Search for the cell housing the specified text and yield its (X, Y) center coordinate. 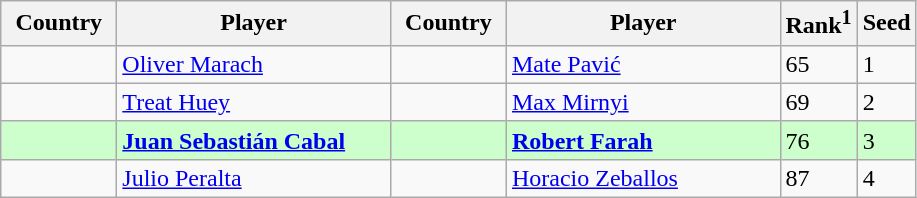
69 (818, 102)
65 (818, 64)
Oliver Marach (254, 64)
Treat Huey (254, 102)
Mate Pavić (643, 64)
4 (886, 178)
3 (886, 140)
Rank1 (818, 24)
87 (818, 178)
Juan Sebastián Cabal (254, 140)
Robert Farah (643, 140)
1 (886, 64)
76 (818, 140)
Max Mirnyi (643, 102)
Julio Peralta (254, 178)
2 (886, 102)
Horacio Zeballos (643, 178)
Seed (886, 24)
